Return (X, Y) of the center of cell containing provided text 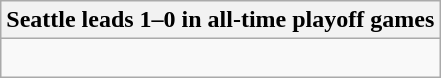
Seattle leads 1–0 in all-time playoff games (220, 20)
